From the cell containing the given text, extract its center point as [x, y] coordinate. 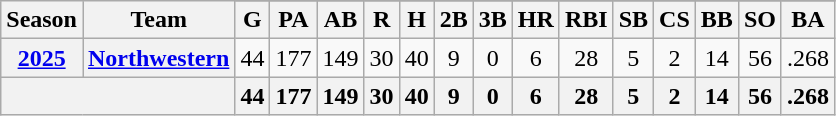
2025 [42, 58]
Team [158, 20]
2B [454, 20]
BA [808, 20]
BB [716, 20]
SB [633, 20]
PA [294, 20]
R [382, 20]
SO [760, 20]
3B [492, 20]
HR [536, 20]
CS [675, 20]
G [252, 20]
RBI [586, 20]
Northwestern [158, 58]
H [416, 20]
AB [340, 20]
Season [42, 20]
